Identify which cell holds the provided text, then report its (x, y) central coordinate. 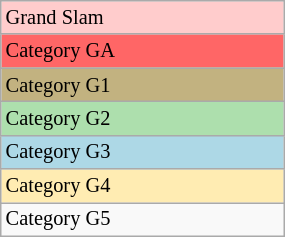
Category G4 (142, 186)
Category GA (142, 51)
Category G3 (142, 152)
Category G5 (142, 219)
Grand Slam (142, 17)
Category G2 (142, 118)
Category G1 (142, 85)
